Capture the cell that displays the provided text and extract its [X, Y] central coordinate. 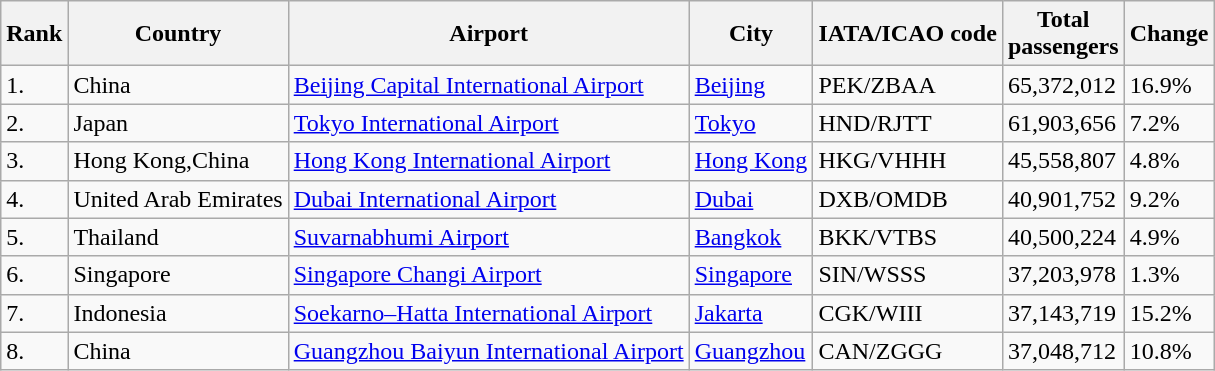
City [751, 34]
7.2% [1169, 123]
16.9% [1169, 85]
Hong Kong [751, 161]
HKG/VHHH [908, 161]
15.2% [1169, 313]
Guangzhou [751, 351]
45,558,807 [1063, 161]
Bangkok [751, 237]
40,500,224 [1063, 237]
BKK/VTBS [908, 237]
Beijing Capital International Airport [488, 85]
61,903,656 [1063, 123]
Totalpassengers [1063, 34]
DXB/OMDB [908, 199]
4. [34, 199]
Beijing [751, 85]
37,203,978 [1063, 275]
8. [34, 351]
3. [34, 161]
2. [34, 123]
Japan [178, 123]
Airport [488, 34]
1. [34, 85]
CGK/WIII [908, 313]
Jakarta [751, 313]
Dubai [751, 199]
Guangzhou Baiyun International Airport [488, 351]
Tokyo [751, 123]
Hong Kong International Airport [488, 161]
6. [34, 275]
37,048,712 [1063, 351]
United Arab Emirates [178, 199]
4.8% [1169, 161]
PEK/ZBAA [908, 85]
65,372,012 [1063, 85]
7. [34, 313]
10.8% [1169, 351]
40,901,752 [1063, 199]
Singapore Changi Airport [488, 275]
IATA/ICAO code [908, 34]
Tokyo International Airport [488, 123]
CAN/ZGGG [908, 351]
Rank [34, 34]
HND/RJTT [908, 123]
Thailand [178, 237]
37,143,719 [1063, 313]
Indonesia [178, 313]
Suvarnabhumi Airport [488, 237]
Change [1169, 34]
9.2% [1169, 199]
4.9% [1169, 237]
SIN/WSSS [908, 275]
Hong Kong,China [178, 161]
Country [178, 34]
1.3% [1169, 275]
Dubai International Airport [488, 199]
5. [34, 237]
Soekarno–Hatta International Airport [488, 313]
